From the cell containing the given text, extract its center point as [x, y] coordinate. 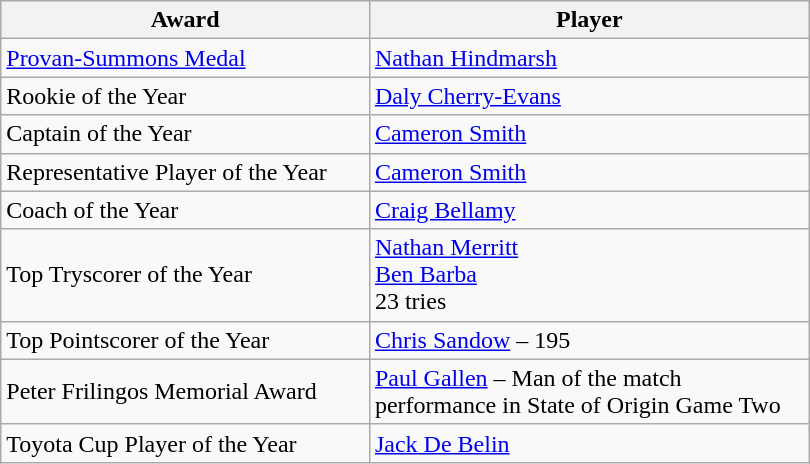
Coach of the Year [186, 210]
Provan-Summons Medal [186, 58]
Rookie of the Year [186, 96]
Jack De Belin [589, 443]
Award [186, 20]
Peter Frilingos Memorial Award [186, 392]
Daly Cherry-Evans [589, 96]
Top Pointscorer of the Year [186, 340]
Nathan Merritt Ben Barba 23 tries [589, 275]
Chris Sandow – 195 [589, 340]
Captain of the Year [186, 134]
Paul Gallen – Man of the match performance in State of Origin Game Two [589, 392]
Top Tryscorer of the Year [186, 275]
Nathan Hindmarsh [589, 58]
Toyota Cup Player of the Year [186, 443]
Player [589, 20]
Craig Bellamy [589, 210]
Representative Player of the Year [186, 172]
